Capture the cell that displays the provided text and extract its [X, Y] central coordinate. 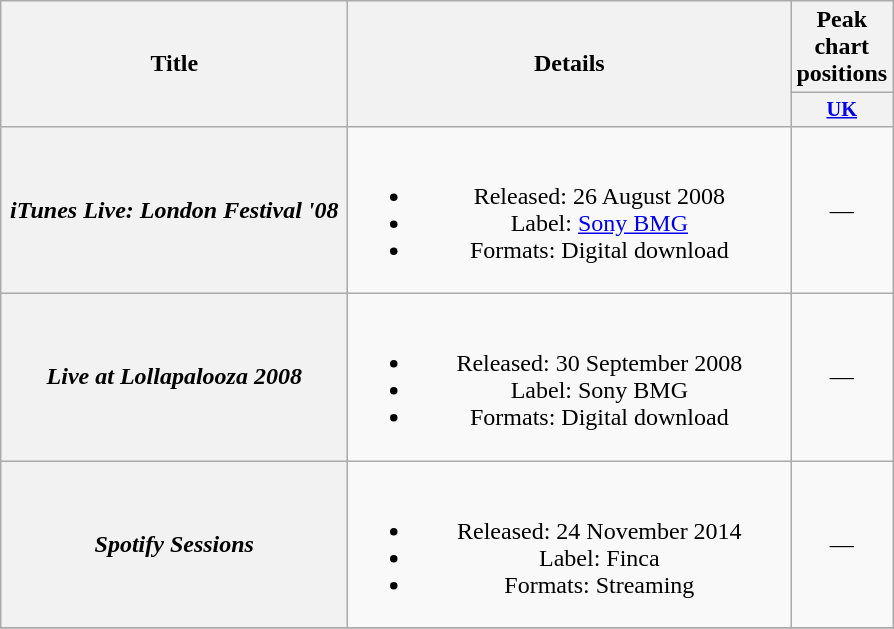
Title [174, 64]
Released: 30 September 2008Label: Sony BMGFormats: Digital download [570, 378]
Live at Lollapalooza 2008 [174, 378]
iTunes Live: London Festival '08 [174, 210]
UK [842, 110]
Peak chart positions [842, 47]
Details [570, 64]
Released: 24 November 2014Label: FincaFormats: Streaming [570, 544]
Released: 26 August 2008Label: Sony BMGFormats: Digital download [570, 210]
Spotify Sessions [174, 544]
